For the text-containing cell, return its midpoint in [x, y] coordinate format. 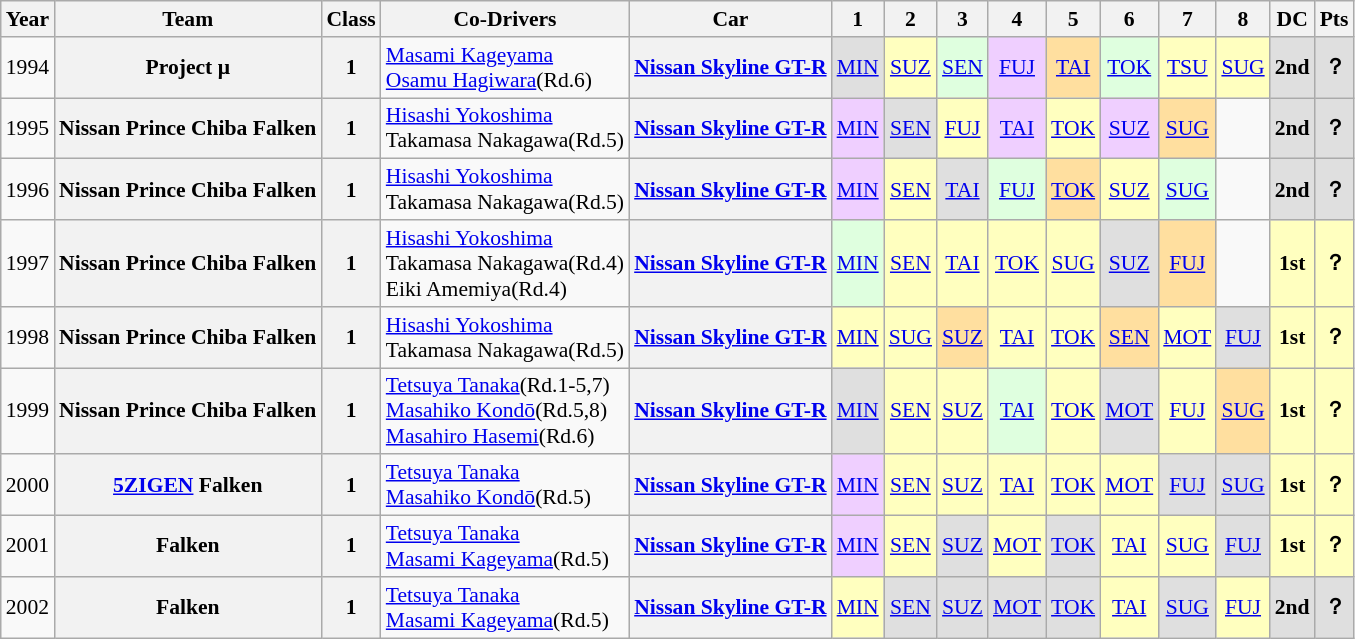
2001 [28, 546]
5ZIGEN Falken [188, 486]
Co-Drivers [505, 19]
2002 [28, 608]
1994 [28, 68]
4 [1017, 19]
Tetsuya Tanaka(Rd.1-5,7) Masahiko Kondō(Rd.5,8) Masahiro Hasemi(Rd.6) [505, 412]
Project μ [188, 68]
Pts [1334, 19]
Masami Kageyama Osamu Hagiwara(Rd.6) [505, 68]
Class [350, 19]
7 [1187, 19]
Team [188, 19]
Hisashi Yokoshima Takamasa Nakagawa(Rd.4) Eiki Amemiya(Rd.4) [505, 264]
DC [1292, 19]
2000 [28, 486]
1999 [28, 412]
8 [1242, 19]
1997 [28, 264]
6 [1129, 19]
1998 [28, 338]
1995 [28, 128]
Tetsuya Tanaka Masahiko Kondō(Rd.5) [505, 486]
1996 [28, 190]
3 [962, 19]
Car [730, 19]
5 [1073, 19]
2 [910, 19]
Year [28, 19]
TSU [1187, 68]
